For the text-containing cell, return its midpoint in [X, Y] coordinate format. 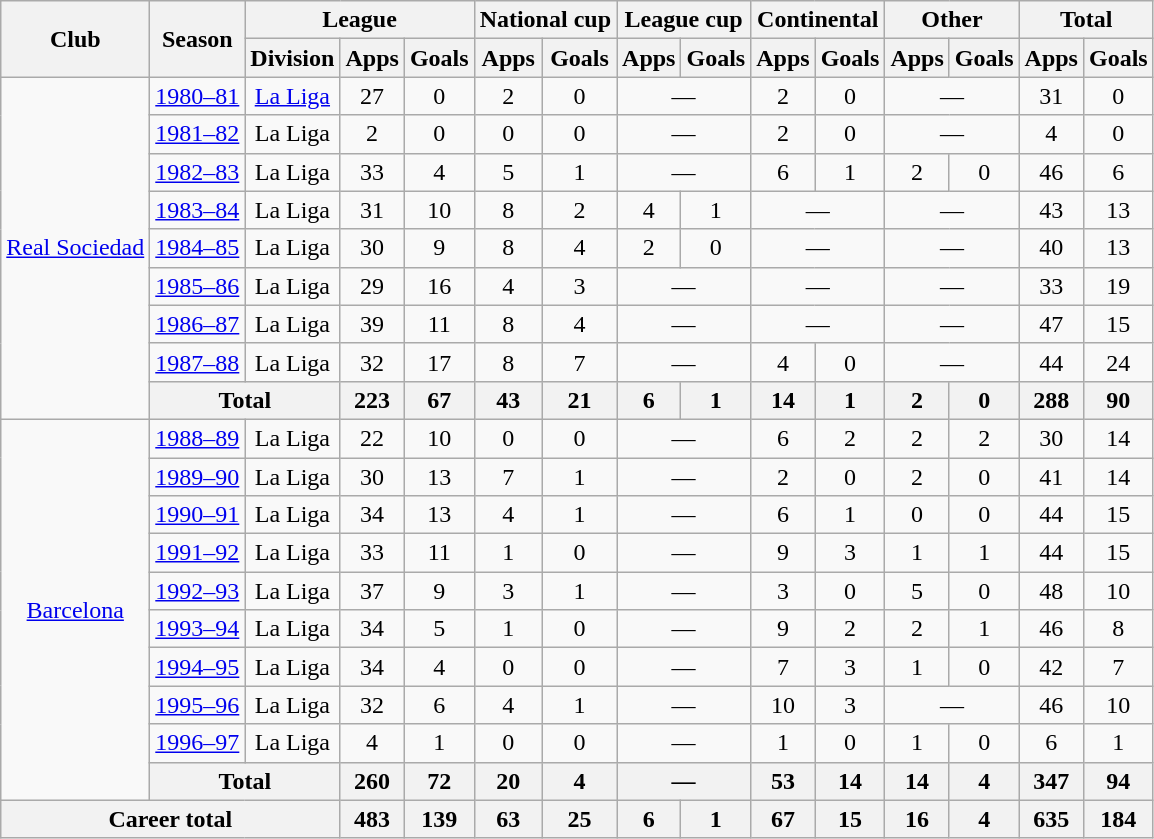
1994–95 [198, 667]
1995–96 [198, 705]
635 [1051, 819]
483 [372, 819]
41 [1051, 477]
48 [1051, 591]
17 [439, 362]
Barcelona [76, 610]
League [360, 20]
25 [579, 819]
39 [372, 324]
347 [1051, 781]
Club [76, 39]
1992–93 [198, 591]
90 [1118, 400]
Season [198, 39]
94 [1118, 781]
24 [1118, 362]
1981–82 [198, 134]
223 [372, 400]
184 [1118, 819]
288 [1051, 400]
21 [579, 400]
1988–89 [198, 438]
1996–97 [198, 743]
29 [372, 286]
1984–85 [198, 248]
1986–87 [198, 324]
139 [439, 819]
1987–88 [198, 362]
42 [1051, 667]
72 [439, 781]
1993–94 [198, 629]
Continental [818, 20]
53 [783, 781]
19 [1118, 286]
1985–86 [198, 286]
260 [372, 781]
1980–81 [198, 96]
1990–91 [198, 515]
Career total [170, 819]
1983–84 [198, 210]
22 [372, 438]
Division [292, 58]
1982–83 [198, 172]
1991–92 [198, 553]
League cup [684, 20]
47 [1051, 324]
20 [508, 781]
Other [952, 20]
37 [372, 591]
63 [508, 819]
27 [372, 96]
1989–90 [198, 477]
National cup [545, 20]
Real Sociedad [76, 248]
40 [1051, 248]
